Provide the [X, Y] coordinate of the cell's center where the given text is located.  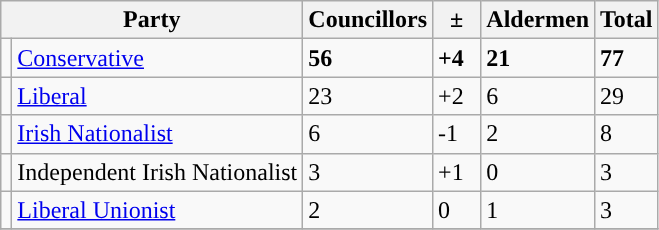
56 [368, 58]
Aldermen [538, 20]
23 [368, 96]
Irish Nationalist [158, 134]
± [457, 20]
+4 [457, 58]
Councillors [368, 20]
Liberal Unionist [158, 210]
Conservative [158, 58]
Independent Irish Nationalist [158, 172]
29 [627, 96]
8 [627, 134]
77 [627, 58]
Liberal [158, 96]
Party [152, 20]
1 [538, 210]
+1 [457, 172]
21 [538, 58]
Total [627, 20]
+2 [457, 96]
-1 [457, 134]
